Provide the (X, Y) coordinate of the cell's center where the given text is located.  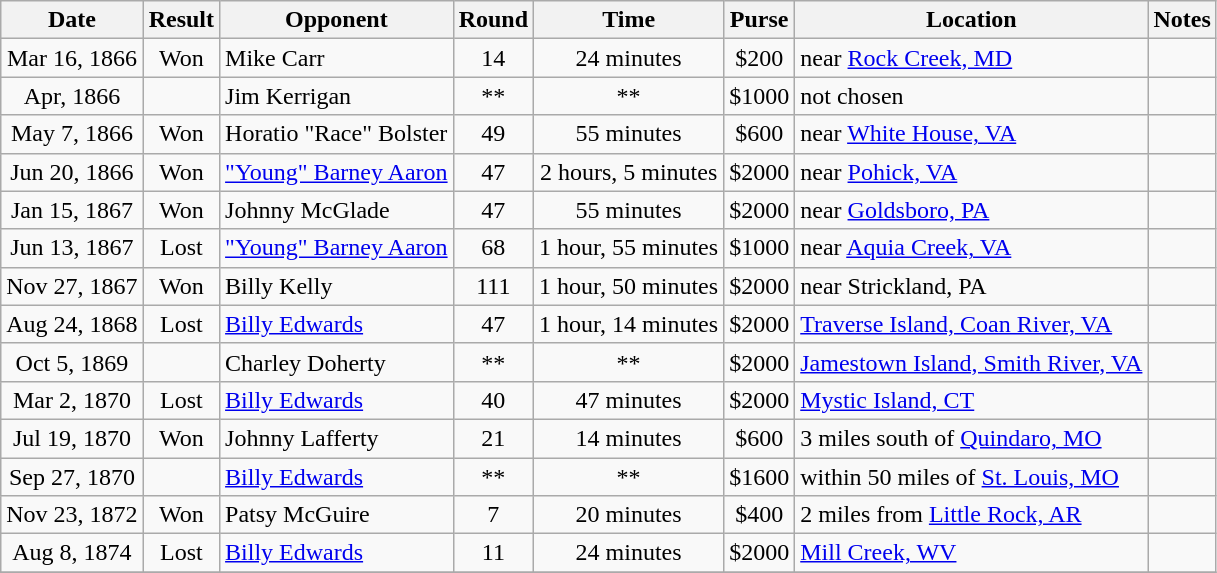
21 (493, 438)
7 (493, 515)
near Pohick, VA (972, 172)
40 (493, 400)
Charley Doherty (337, 362)
1 hour, 50 minutes (629, 286)
near Goldsboro, PA (972, 210)
Nov 27, 1867 (72, 286)
Location (972, 20)
Aug 8, 1874 (72, 553)
Opponent (337, 20)
Mystic Island, CT (972, 400)
not chosen (972, 96)
Jamestown Island, Smith River, VA (972, 362)
Result (181, 20)
Jim Kerrigan (337, 96)
Purse (760, 20)
Patsy McGuire (337, 515)
Date (72, 20)
Round (493, 20)
Jun 20, 1866 (72, 172)
Horatio "Race" Bolster (337, 134)
Mar 16, 1866 (72, 58)
49 (493, 134)
3 miles south of Quindaro, MO (972, 438)
near Aquia Creek, VA (972, 248)
near Strickland, PA (972, 286)
$1600 (760, 477)
111 (493, 286)
Mar 2, 1870 (72, 400)
1 hour, 55 minutes (629, 248)
Apr, 1866 (72, 96)
Traverse Island, Coan River, VA (972, 324)
within 50 miles of St. Louis, MO (972, 477)
2 miles from Little Rock, AR (972, 515)
Billy Kelly (337, 286)
68 (493, 248)
Nov 23, 1872 (72, 515)
May 7, 1866 (72, 134)
20 minutes (629, 515)
11 (493, 553)
Mill Creek, WV (972, 553)
Jul 19, 1870 (72, 438)
Jan 15, 1867 (72, 210)
Time (629, 20)
Johnny McGlade (337, 210)
14 minutes (629, 438)
2 hours, 5 minutes (629, 172)
$400 (760, 515)
14 (493, 58)
Sep 27, 1870 (72, 477)
Mike Carr (337, 58)
Jun 13, 1867 (72, 248)
Aug 24, 1868 (72, 324)
near Rock Creek, MD (972, 58)
$200 (760, 58)
Johnny Lafferty (337, 438)
47 minutes (629, 400)
Oct 5, 1869 (72, 362)
near White House, VA (972, 134)
Notes (1182, 20)
1 hour, 14 minutes (629, 324)
